Identify which cell holds the provided text, then report its (x, y) central coordinate. 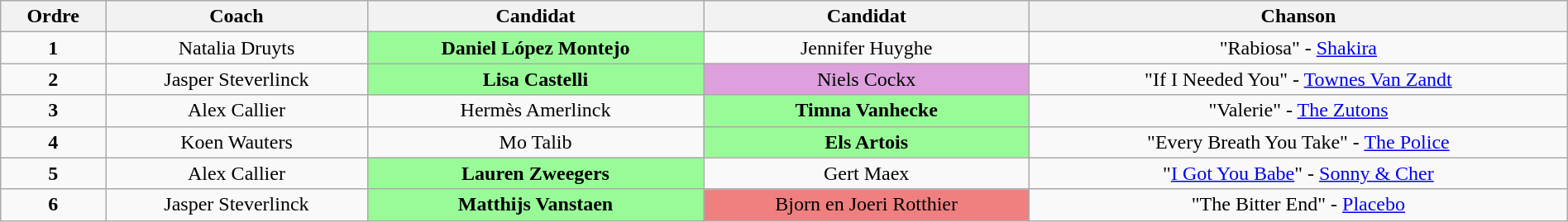
3 (53, 111)
Lisa Castelli (535, 79)
4 (53, 142)
6 (53, 205)
"The Bitter End" - Placebo (1298, 205)
Koen Wauters (237, 142)
Chanson (1298, 17)
Natalia Druyts (237, 48)
"If I Needed You" - Townes Van Zandt (1298, 79)
"Valerie" - The Zutons (1298, 111)
5 (53, 173)
Lauren Zweegers (535, 173)
Daniel López Montejo (535, 48)
"I Got You Babe" - Sonny & Cher (1298, 173)
1 (53, 48)
Ordre (53, 17)
Mo Talib (535, 142)
2 (53, 79)
Els Artois (867, 142)
Gert Maex (867, 173)
Bjorn en Joeri Rotthier (867, 205)
Coach (237, 17)
"Every Breath You Take" - The Police (1298, 142)
Niels Cockx (867, 79)
Jennifer Huyghe (867, 48)
"Rabiosa" - Shakira (1298, 48)
Matthijs Vanstaen (535, 205)
Hermès Amerlinck (535, 111)
Timna Vanhecke (867, 111)
